Search for the cell housing the specified text and yield its (x, y) center coordinate. 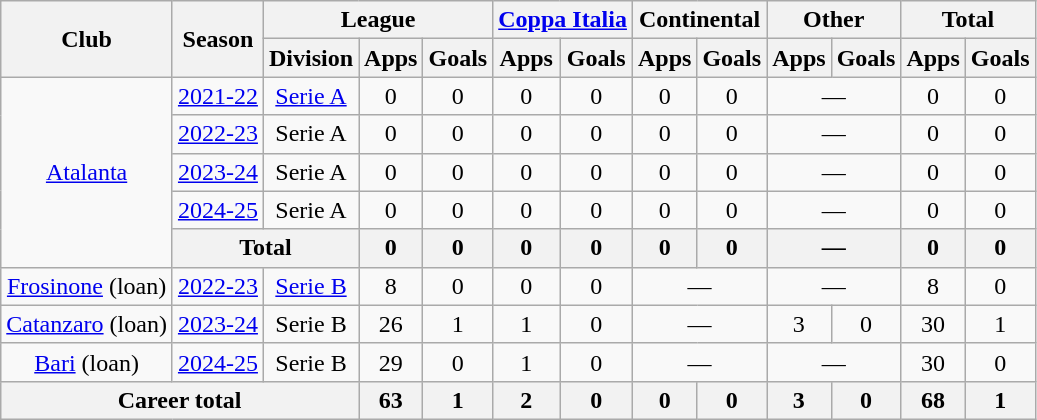
Club (87, 39)
Division (310, 58)
Other (834, 20)
Atalanta (87, 172)
Frosinone (loan) (87, 286)
Coppa Italia (563, 20)
Career total (180, 400)
68 (933, 400)
League (378, 20)
2021-22 (218, 96)
26 (391, 324)
Catanzaro (loan) (87, 324)
63 (391, 400)
Continental (699, 20)
Season (218, 39)
Bari (loan) (87, 362)
29 (391, 362)
2 (526, 400)
